Detect which cell encompasses the target text, then output its [x, y] center coordinate. 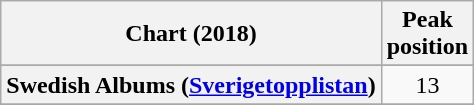
Swedish Albums (Sverigetopplistan) [191, 85]
Peak position [427, 34]
13 [427, 85]
Chart (2018) [191, 34]
